Identify which cell holds the provided text, then report its [X, Y] central coordinate. 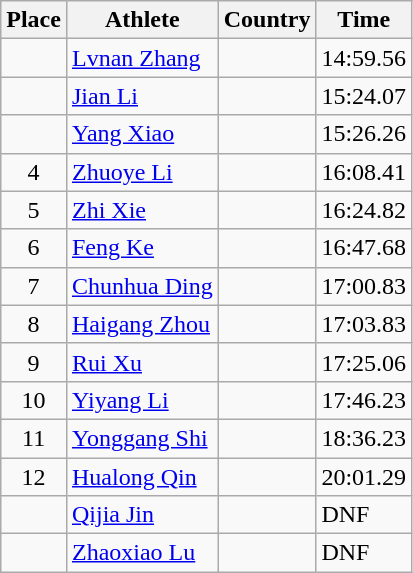
Hualong Qin [142, 477]
17:03.83 [364, 324]
Yiyang Li [142, 400]
15:26.26 [364, 134]
Jian Li [142, 96]
11 [34, 438]
14:59.56 [364, 58]
6 [34, 248]
17:00.83 [364, 286]
Lvnan Zhang [142, 58]
10 [34, 400]
7 [34, 286]
18:36.23 [364, 438]
15:24.07 [364, 96]
16:47.68 [364, 248]
4 [34, 172]
Qijia Jin [142, 515]
Chunhua Ding [142, 286]
12 [34, 477]
20:01.29 [364, 477]
8 [34, 324]
Feng Ke [142, 248]
17:25.06 [364, 362]
Time [364, 20]
5 [34, 210]
17:46.23 [364, 400]
Zhi Xie [142, 210]
16:08.41 [364, 172]
Yonggang Shi [142, 438]
Place [34, 20]
Haigang Zhou [142, 324]
9 [34, 362]
Zhuoye Li [142, 172]
Country [267, 20]
Athlete [142, 20]
Zhaoxiao Lu [142, 553]
Yang Xiao [142, 134]
Rui Xu [142, 362]
16:24.82 [364, 210]
